Provide the [x, y] coordinate of the cell's center where the given text is located.  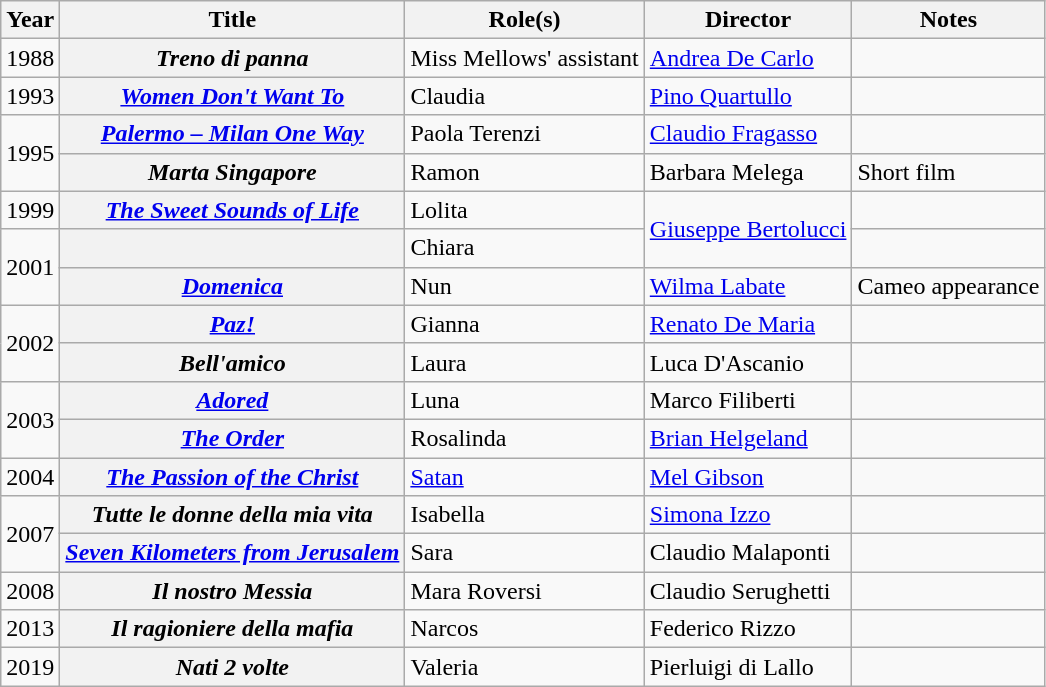
2008 [30, 591]
2003 [30, 419]
Paola Terenzi [524, 134]
Marta Singapore [232, 172]
Lolita [524, 210]
2019 [30, 667]
Title [232, 20]
Cameo appearance [948, 286]
Paz! [232, 324]
Rosalinda [524, 438]
Marco Filiberti [748, 400]
Laura [524, 362]
The Sweet Sounds of Life [232, 210]
Claudio Serughetti [748, 591]
Il nostro Messia [232, 591]
2013 [30, 629]
Renato De Maria [748, 324]
Palermo – Milan One Way [232, 134]
Federico Rizzo [748, 629]
Mara Roversi [524, 591]
Nun [524, 286]
1999 [30, 210]
Women Don't Want To [232, 96]
Treno di panna [232, 58]
Claudia [524, 96]
Brian Helgeland [748, 438]
Giuseppe Bertolucci [748, 229]
Claudio Malaponti [748, 553]
2002 [30, 343]
1988 [30, 58]
Claudio Fragasso [748, 134]
Isabella [524, 515]
Narcos [524, 629]
Pino Quartullo [748, 96]
Simona Izzo [748, 515]
Chiara [524, 248]
1995 [30, 153]
Gianna [524, 324]
2007 [30, 534]
Year [30, 20]
Sara [524, 553]
Wilma Labate [748, 286]
Domenica [232, 286]
Tutte le donne della mia vita [232, 515]
Adored [232, 400]
Satan [524, 477]
2004 [30, 477]
Notes [948, 20]
2001 [30, 267]
Luca D'Ascanio [748, 362]
Barbara Melega [748, 172]
Bell'amico [232, 362]
Luna [524, 400]
Andrea De Carlo [748, 58]
Ramon [524, 172]
Short film [948, 172]
Valeria [524, 667]
The Order [232, 438]
Role(s) [524, 20]
Il ragioniere della mafia [232, 629]
Director [748, 20]
Nati 2 volte [232, 667]
Mel Gibson [748, 477]
1993 [30, 96]
The Passion of the Christ [232, 477]
Miss Mellows' assistant [524, 58]
Pierluigi di Lallo [748, 667]
Seven Kilometers from Jerusalem [232, 553]
